From the cell containing the given text, extract its center point as (x, y) coordinate. 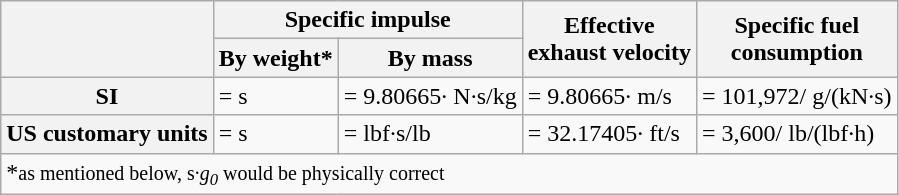
Specific impulse (368, 20)
SI (107, 96)
= 3,600/ lb/(lbf·h) (798, 134)
= 101,972/ g/(kN·s) (798, 96)
By mass (430, 58)
= 9.80665· N·s/kg (430, 96)
*as mentioned below, s·g0 would be physically correct (449, 174)
= lbf·s/lb (430, 134)
US customary units (107, 134)
By weight* (276, 58)
Effective exhaust velocity (609, 39)
Specific fuel consumption (798, 39)
= 9.80665· m/s (609, 96)
= 32.17405· ft/s (609, 134)
